Output the [x, y] coordinate of the center of the cell containing the given text.  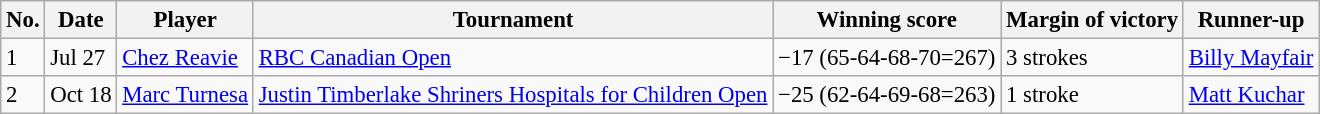
Margin of victory [1092, 20]
Tournament [512, 20]
−25 (62-64-69-68=263) [887, 95]
Billy Mayfair [1250, 58]
No. [23, 20]
−17 (65-64-68-70=267) [887, 58]
RBC Canadian Open [512, 58]
Chez Reavie [186, 58]
Justin Timberlake Shriners Hospitals for Children Open [512, 95]
3 strokes [1092, 58]
Player [186, 20]
Marc Turnesa [186, 95]
Runner-up [1250, 20]
Matt Kuchar [1250, 95]
2 [23, 95]
Oct 18 [81, 95]
1 stroke [1092, 95]
Date [81, 20]
Jul 27 [81, 58]
Winning score [887, 20]
1 [23, 58]
